Capture the cell that displays the provided text and extract its (X, Y) central coordinate. 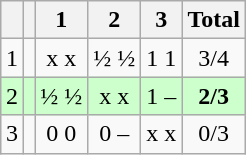
2/3 (214, 96)
3/4 (214, 58)
0 0 (62, 134)
Total (214, 20)
0 – (114, 134)
0/3 (214, 134)
1 – (162, 96)
1 1 (162, 58)
